Return [X, Y] of the center of cell containing provided text 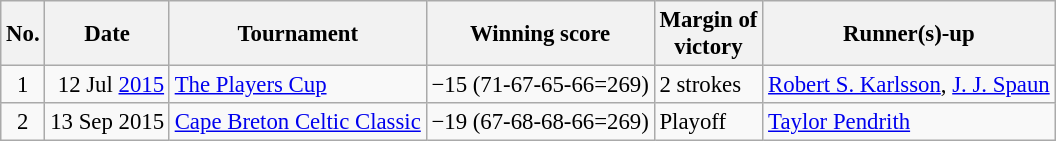
−15 (71-67-65-66=269) [540, 85]
Runner(s)-up [909, 34]
The Players Cup [298, 85]
Winning score [540, 34]
Robert S. Karlsson, J. J. Spaun [909, 85]
12 Jul 2015 [107, 85]
No. [23, 34]
Date [107, 34]
Taylor Pendrith [909, 122]
13 Sep 2015 [107, 122]
Tournament [298, 34]
1 [23, 85]
Margin ofvictory [708, 34]
2 strokes [708, 85]
Cape Breton Celtic Classic [298, 122]
Playoff [708, 122]
2 [23, 122]
−19 (67-68-68-66=269) [540, 122]
